For the text-containing cell, return its midpoint in (x, y) coordinate format. 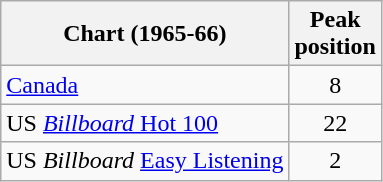
22 (335, 123)
2 (335, 161)
Peakposition (335, 34)
Canada (145, 85)
Chart (1965-66) (145, 34)
US Billboard Hot 100 (145, 123)
US Billboard Easy Listening (145, 161)
8 (335, 85)
